Determine the (X, Y) coordinate at the center of the cell enclosing the given text.  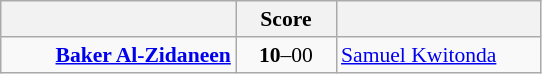
Baker Al-Zidaneen (118, 55)
Score (286, 19)
Samuel Kwitonda (438, 55)
10–00 (286, 55)
